Locate the cell with the specified text and output its [x, y] center coordinate. 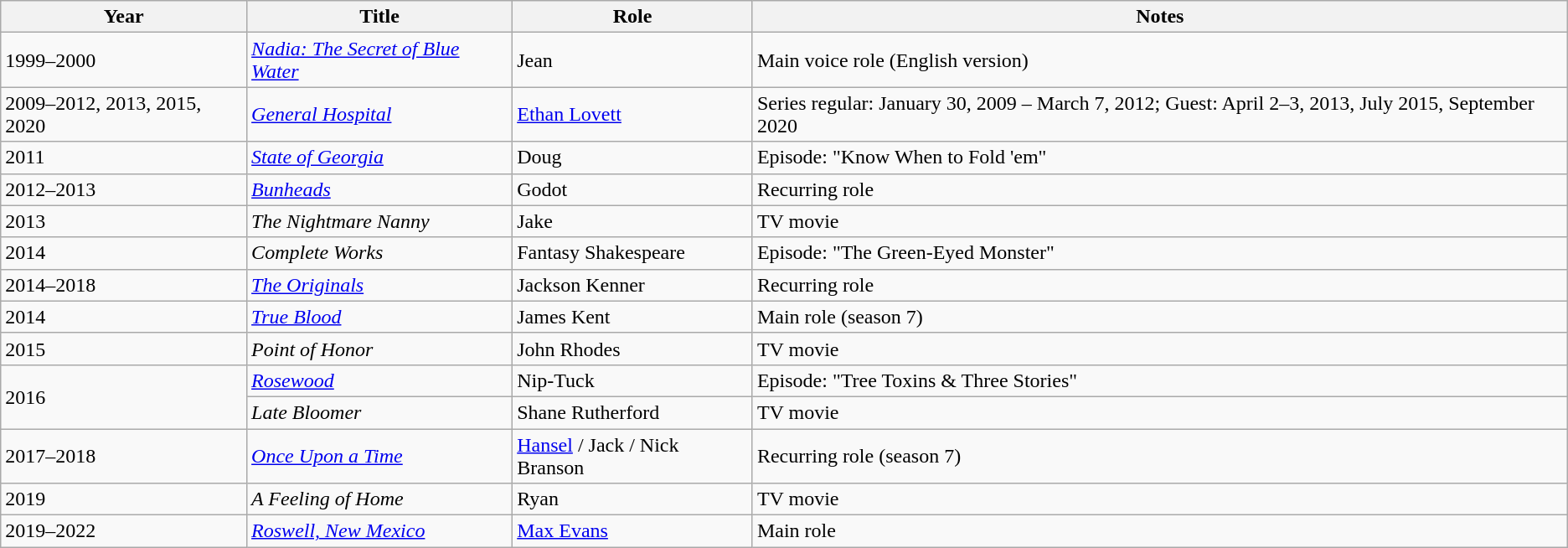
2015 [124, 349]
Once Upon a Time [380, 456]
Series regular: January 30, 2009 – March 7, 2012; Guest: April 2–3, 2013, July 2015, September 2020 [1159, 114]
Jake [633, 221]
2012–2013 [124, 189]
Bunheads [380, 189]
Year [124, 17]
Nip-Tuck [633, 380]
Max Evans [633, 531]
Episode: "The Green-Eyed Monster" [1159, 253]
James Kent [633, 317]
2014–2018 [124, 285]
Episode: "Know When to Fold 'em" [1159, 158]
1999–2000 [124, 60]
2017–2018 [124, 456]
Roswell, New Mexico [380, 531]
2011 [124, 158]
2013 [124, 221]
The Originals [380, 285]
A Feeling of Home [380, 499]
Main voice role (English version) [1159, 60]
True Blood [380, 317]
2016 [124, 396]
Role [633, 17]
Doug [633, 158]
Ethan Lovett [633, 114]
Late Bloomer [380, 412]
General Hospital [380, 114]
Complete Works [380, 253]
Recurring role (season 7) [1159, 456]
John Rhodes [633, 349]
Nadia: The Secret of Blue Water [380, 60]
Shane Rutherford [633, 412]
2009–2012, 2013, 2015, 2020 [124, 114]
State of Georgia [380, 158]
Rosewood [380, 380]
Godot [633, 189]
Hansel / Jack / Nick Branson [633, 456]
Jean [633, 60]
2019–2022 [124, 531]
Fantasy Shakespeare [633, 253]
Jackson Kenner [633, 285]
Ryan [633, 499]
Episode: "Tree Toxins & Three Stories" [1159, 380]
Notes [1159, 17]
Main role (season 7) [1159, 317]
Title [380, 17]
The Nightmare Nanny [380, 221]
Point of Honor [380, 349]
2019 [124, 499]
Main role [1159, 531]
